Provide the (x, y) coordinate of the cell's center where the given text is located.  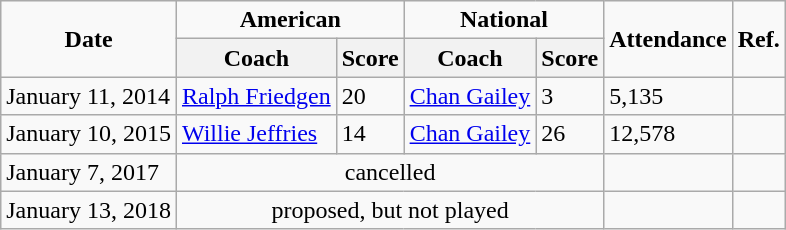
Ref. (758, 39)
3 (570, 96)
26 (570, 134)
14 (370, 134)
5,135 (668, 96)
January 13, 2018 (89, 210)
Willie Jeffries (256, 134)
American (290, 20)
Date (89, 39)
12,578 (668, 134)
proposed, but not played (390, 210)
January 7, 2017 (89, 172)
Attendance (668, 39)
cancelled (390, 172)
January 11, 2014 (89, 96)
Ralph Friedgen (256, 96)
January 10, 2015 (89, 134)
20 (370, 96)
National (504, 20)
